For the text-containing cell, return its midpoint in [X, Y] coordinate format. 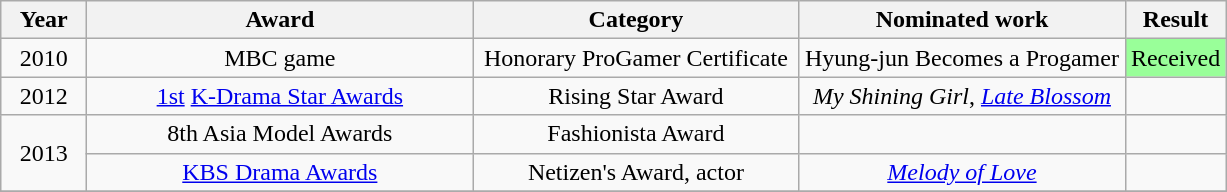
KBS Drama Awards [280, 172]
Hyung-jun Becomes a Progamer [962, 58]
8th Asia Model Awards [280, 134]
Received [1176, 58]
Netizen's Award, actor [636, 172]
2013 [44, 153]
My Shining Girl, Late Blossom [962, 96]
Melody of Love [962, 172]
MBC game [280, 58]
Fashionista Award [636, 134]
2012 [44, 96]
1st K-Drama Star Awards [280, 96]
Category [636, 20]
Result [1176, 20]
Year [44, 20]
2010 [44, 58]
Honorary ProGamer Certificate [636, 58]
Award [280, 20]
Nominated work [962, 20]
Rising Star Award [636, 96]
